Return the [x, y] coordinate for the center point of the cell that contains the specified text.  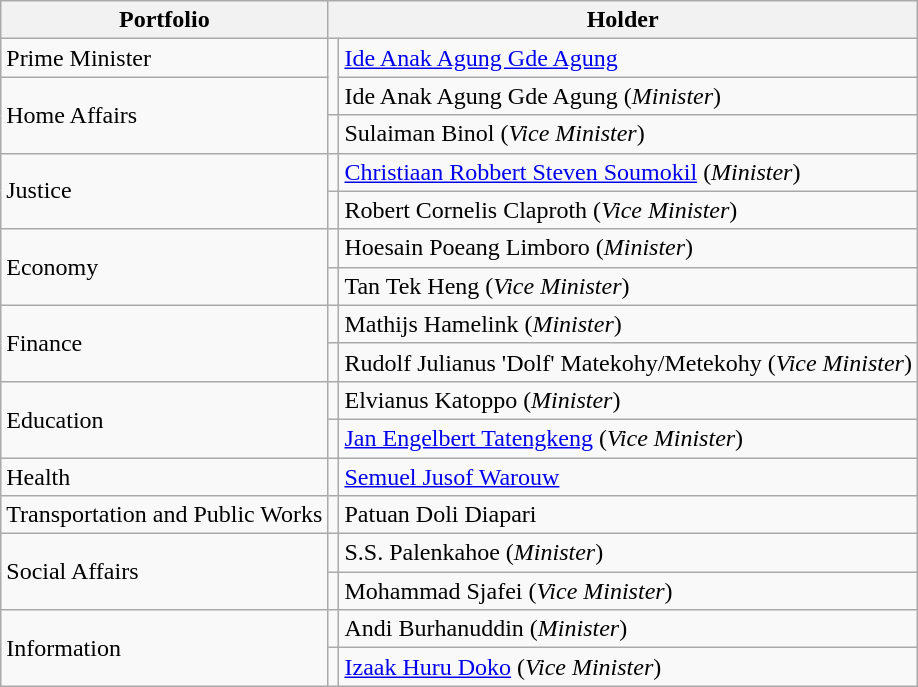
Ide Anak Agung Gde Agung (Minister) [628, 96]
Rudolf Julianus 'Dolf' Matekohy/Metekohy (Vice Minister) [628, 362]
Mathijs Hamelink (Minister) [628, 324]
Information [164, 648]
Elvianus Katoppo (Minister) [628, 400]
Hoesain Poeang Limboro (Minister) [628, 248]
Semuel Jusof Warouw [628, 477]
Economy [164, 267]
Social Affairs [164, 572]
Finance [164, 343]
Home Affairs [164, 115]
Mohammad Sjafei (Vice Minister) [628, 591]
Tan Tek Heng (Vice Minister) [628, 286]
Health [164, 477]
Prime Minister [164, 58]
Portfolio [164, 20]
Ide Anak Agung Gde Agung [628, 58]
Robert Cornelis Claproth (Vice Minister) [628, 210]
Holder [623, 20]
Transportation and Public Works [164, 515]
Education [164, 419]
S.S. Palenkahoe (Minister) [628, 553]
Jan Engelbert Tatengkeng (Vice Minister) [628, 438]
Justice [164, 191]
Christiaan Robbert Steven Soumokil (Minister) [628, 172]
Patuan Doli Diapari [628, 515]
Andi Burhanuddin (Minister) [628, 629]
Sulaiman Binol (Vice Minister) [628, 134]
Izaak Huru Doko (Vice Minister) [628, 667]
